Return the [X, Y] coordinate for the center point of the cell that contains the specified text.  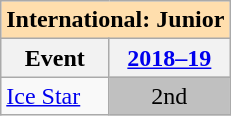
2nd [170, 96]
Ice Star [55, 96]
Event [55, 58]
International: Junior [116, 20]
2018–19 [170, 58]
